Extract the [x, y] coordinate from the center of the cell holding the provided text.  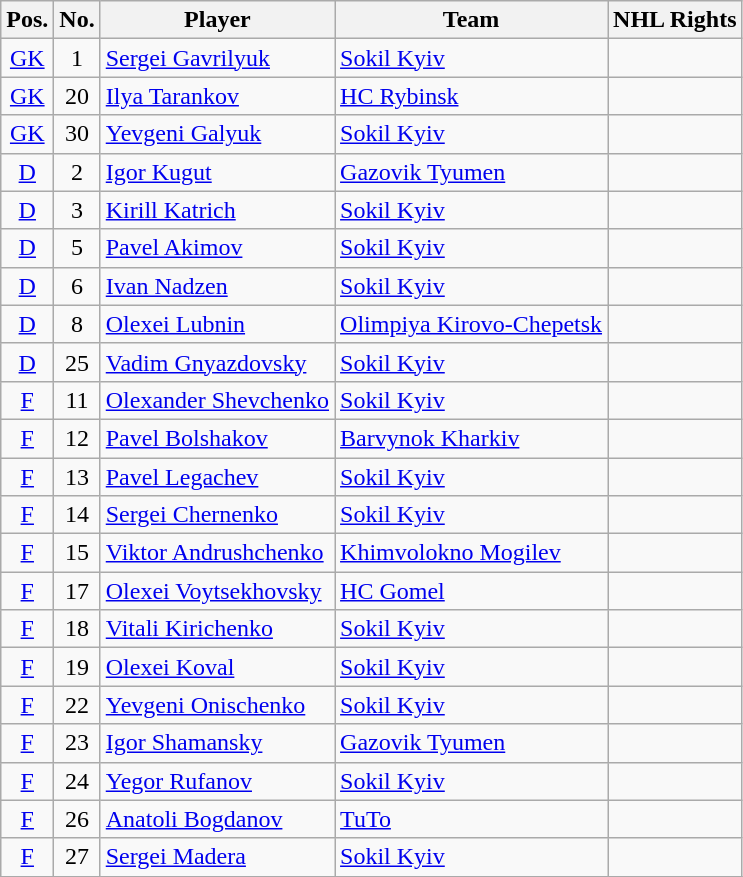
Olexei Voytsekhovsky [217, 591]
26 [77, 819]
2 [77, 172]
Igor Shamansky [217, 743]
Vitali Kirichenko [217, 629]
Kirill Katrich [217, 210]
HC Rybinsk [472, 96]
Viktor Andrushchenko [217, 553]
Pavel Akimov [217, 248]
8 [77, 324]
Pavel Bolshakov [217, 438]
Barvynok Kharkiv [472, 438]
19 [77, 667]
Olexei Koval [217, 667]
30 [77, 134]
Olexander Shevchenko [217, 400]
Ilya Tarankov [217, 96]
6 [77, 286]
25 [77, 362]
Pos. [28, 20]
12 [77, 438]
Khimvolokno Mogilev [472, 553]
Pavel Legachev [217, 477]
No. [77, 20]
18 [77, 629]
24 [77, 781]
Player [217, 20]
Yevgeni Galyuk [217, 134]
13 [77, 477]
HC Gomel [472, 591]
17 [77, 591]
Igor Kugut [217, 172]
23 [77, 743]
Ivan Nadzen [217, 286]
1 [77, 58]
11 [77, 400]
5 [77, 248]
Olexei Lubnin [217, 324]
20 [77, 96]
22 [77, 705]
Anatoli Bogdanov [217, 819]
3 [77, 210]
Vadim Gnyazdovsky [217, 362]
Yevgeni Onischenko [217, 705]
15 [77, 553]
14 [77, 515]
Sergei Gavrilyuk [217, 58]
Sergei Chernenko [217, 515]
Sergei Madera [217, 857]
Olimpiya Kirovo-Chepetsk [472, 324]
NHL Rights [675, 20]
27 [77, 857]
Yegor Rufanov [217, 781]
TuTo [472, 819]
Team [472, 20]
